Scan for the cell matching the given text and deliver its [x, y] coordinate at center. 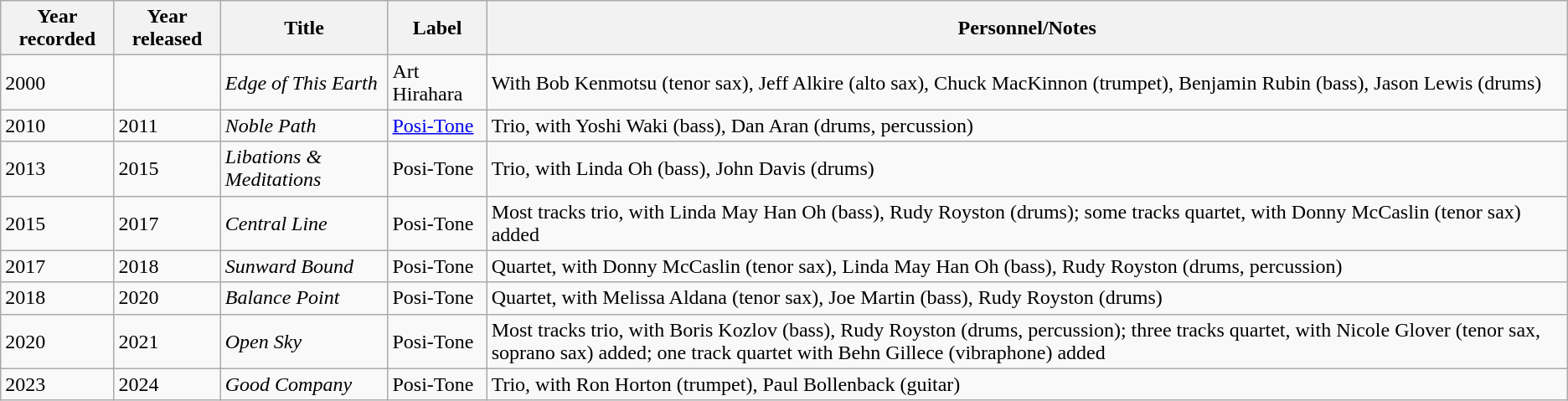
Quartet, with Donny McCaslin (tenor sax), Linda May Han Oh (bass), Rudy Royston (drums, percussion) [1027, 266]
2011 [168, 126]
Sunward Bound [304, 266]
2013 [57, 169]
Good Company [304, 384]
2021 [168, 342]
Balance Point [304, 298]
Trio, with Yoshi Waki (bass), Dan Aran (drums, percussion) [1027, 126]
Open Sky [304, 342]
Year released [168, 28]
2010 [57, 126]
Central Line [304, 223]
Most tracks trio, with Linda May Han Oh (bass), Rudy Royston (drums); some tracks quartet, with Donny McCaslin (tenor sax) added [1027, 223]
2024 [168, 384]
Libations & Meditations [304, 169]
2000 [57, 82]
Noble Path [304, 126]
Personnel/Notes [1027, 28]
Label [437, 28]
Trio, with Linda Oh (bass), John Davis (drums) [1027, 169]
Title [304, 28]
Art Hirahara [437, 82]
Year recorded [57, 28]
2023 [57, 384]
Trio, with Ron Horton (trumpet), Paul Bollenback (guitar) [1027, 384]
With Bob Kenmotsu (tenor sax), Jeff Alkire (alto sax), Chuck MacKinnon (trumpet), Benjamin Rubin (bass), Jason Lewis (drums) [1027, 82]
Edge of This Earth [304, 82]
Quartet, with Melissa Aldana (tenor sax), Joe Martin (bass), Rudy Royston (drums) [1027, 298]
